From the cell containing the given text, extract its center point as (x, y) coordinate. 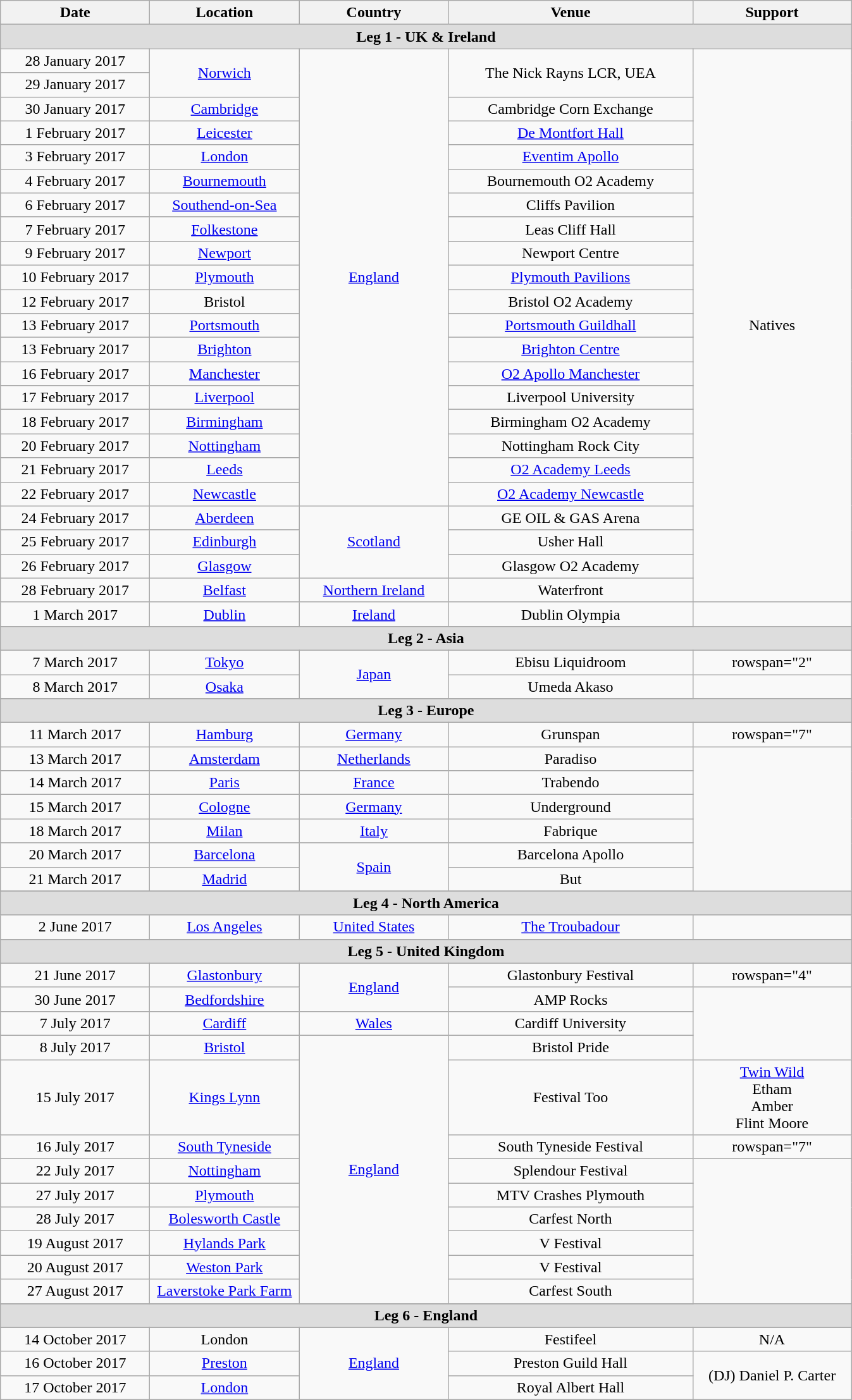
Newport Centre (571, 253)
Brighton (225, 350)
Paris (225, 783)
29 January 2017 (75, 85)
20 August 2017 (75, 1267)
Folkestone (225, 229)
Dublin Olympia (571, 614)
Royal Albert Hall (571, 1387)
South Tyneside (225, 1147)
Tokyo (225, 662)
Wales (374, 1023)
17 February 2017 (75, 398)
Bournemouth (225, 181)
16 February 2017 (75, 374)
Japan (374, 674)
United States (374, 927)
21 March 2017 (75, 879)
17 October 2017 (75, 1387)
Osaka (225, 686)
Madrid (225, 879)
France (374, 783)
Festival Too (571, 1098)
Usher Hall (571, 542)
8 March 2017 (75, 686)
2 June 2017 (75, 927)
rowspan="2" (772, 662)
MTV Crashes Plymouth (571, 1195)
25 February 2017 (75, 542)
Eventim Apollo (571, 157)
Festifeel (571, 1339)
Kings Lynn (225, 1098)
Amsterdam (225, 759)
Fabrique (571, 831)
21 February 2017 (75, 470)
Leg 1 - UK & Ireland (426, 37)
Cologne (225, 807)
Leg 3 - Europe (426, 711)
Dublin (225, 614)
18 February 2017 (75, 422)
Umeda Akaso (571, 686)
19 August 2017 (75, 1243)
7 July 2017 (75, 1023)
Italy (374, 831)
Glasgow O2 Academy (571, 566)
Hylands Park (225, 1243)
1 February 2017 (75, 133)
Birmingham (225, 422)
The Nick Rayns LCR, UEA (571, 73)
28 January 2017 (75, 61)
O2 Apollo Manchester (571, 374)
Portsmouth (225, 326)
Birmingham O2 Academy (571, 422)
Cambridge (225, 109)
Liverpool (225, 398)
20 February 2017 (75, 446)
Splendour Festival (571, 1171)
O2 Academy Leeds (571, 470)
28 February 2017 (75, 590)
Location (225, 13)
Preston Guild Hall (571, 1363)
Laverstoke Park Farm (225, 1291)
Support (772, 13)
26 February 2017 (75, 566)
Belfast (225, 590)
Los Angeles (225, 927)
Bolesworth Castle (225, 1219)
3 February 2017 (75, 157)
Spain (374, 867)
6 February 2017 (75, 205)
Cardiff University (571, 1023)
Leg 6 - England (426, 1315)
Leg 5 - United Kingdom (426, 951)
16 July 2017 (75, 1147)
Scotland (374, 542)
15 July 2017 (75, 1098)
Country (374, 13)
Leicester (225, 133)
South Tyneside Festival (571, 1147)
Portsmouth Guildhall (571, 326)
De Montfort Hall (571, 133)
But (571, 879)
15 March 2017 (75, 807)
Edinburgh (225, 542)
7 March 2017 (75, 662)
9 February 2017 (75, 253)
13 March 2017 (75, 759)
Newcastle (225, 494)
Twin WildEthamAmberFlint Moore (772, 1098)
The Troubadour (571, 927)
10 February 2017 (75, 277)
Date (75, 13)
27 August 2017 (75, 1291)
24 February 2017 (75, 518)
Weston Park (225, 1267)
Northern Ireland (374, 590)
21 June 2017 (75, 975)
18 March 2017 (75, 831)
Netherlands (374, 759)
Waterfront (571, 590)
Leeds (225, 470)
Ebisu Liquidroom (571, 662)
Cambridge Corn Exchange (571, 109)
Nottingham Rock City (571, 446)
8 July 2017 (75, 1047)
AMP Rocks (571, 999)
22 July 2017 (75, 1171)
Leg 4 - North America (426, 903)
Hamburg (225, 735)
Brighton Centre (571, 350)
Barcelona (225, 855)
Plymouth Pavilions (571, 277)
Glasgow (225, 566)
20 March 2017 (75, 855)
16 October 2017 (75, 1363)
7 February 2017 (75, 229)
11 March 2017 (75, 735)
Manchester (225, 374)
Trabendo (571, 783)
GE OIL & GAS Arena (571, 518)
27 July 2017 (75, 1195)
Cliffs Pavilion (571, 205)
(DJ) Daniel P. Carter (772, 1375)
Aberdeen (225, 518)
N/A (772, 1339)
Underground (571, 807)
Glastonbury Festival (571, 975)
14 October 2017 (75, 1339)
Leas Cliff Hall (571, 229)
Bristol O2 Academy (571, 302)
Liverpool University (571, 398)
30 January 2017 (75, 109)
Bristol Pride (571, 1047)
rowspan="4" (772, 975)
Milan (225, 831)
4 February 2017 (75, 181)
Carfest South (571, 1291)
12 February 2017 (75, 302)
Bedfordshire (225, 999)
Norwich (225, 73)
Leg 2 - Asia (426, 638)
Paradiso (571, 759)
1 March 2017 (75, 614)
30 June 2017 (75, 999)
Carfest North (571, 1219)
Newport (225, 253)
Cardiff (225, 1023)
Ireland (374, 614)
22 February 2017 (75, 494)
Natives (772, 325)
Preston (225, 1363)
14 March 2017 (75, 783)
Glastonbury (225, 975)
O2 Academy Newcastle (571, 494)
Southend-on-Sea (225, 205)
Barcelona Apollo (571, 855)
Venue (571, 13)
Bournemouth O2 Academy (571, 181)
28 July 2017 (75, 1219)
Grunspan (571, 735)
